Search for the cell housing the specified text and yield its [x, y] center coordinate. 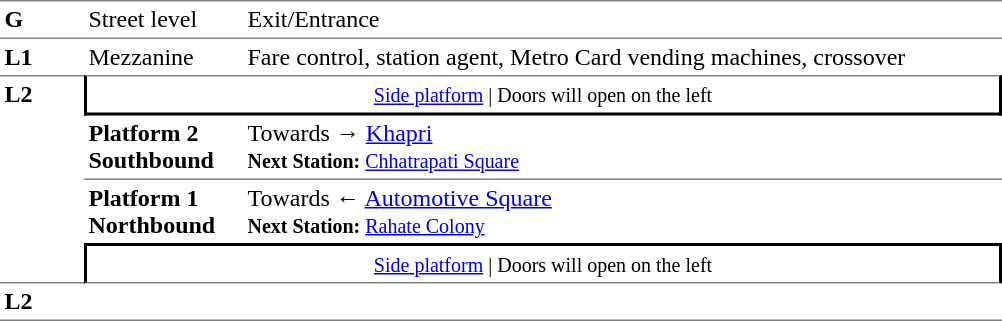
G [42, 20]
Towards → KhapriNext Station: Chhatrapati Square [622, 148]
Mezzanine [164, 57]
Platform 1Northbound [164, 212]
L2 [42, 179]
Street level [164, 20]
Fare control, station agent, Metro Card vending machines, crossover [622, 57]
Platform 2Southbound [164, 148]
Towards ← Automotive SquareNext Station: Rahate Colony [622, 212]
Exit/Entrance [622, 20]
L1 [42, 57]
